For the text-containing cell, return its midpoint in [x, y] coordinate format. 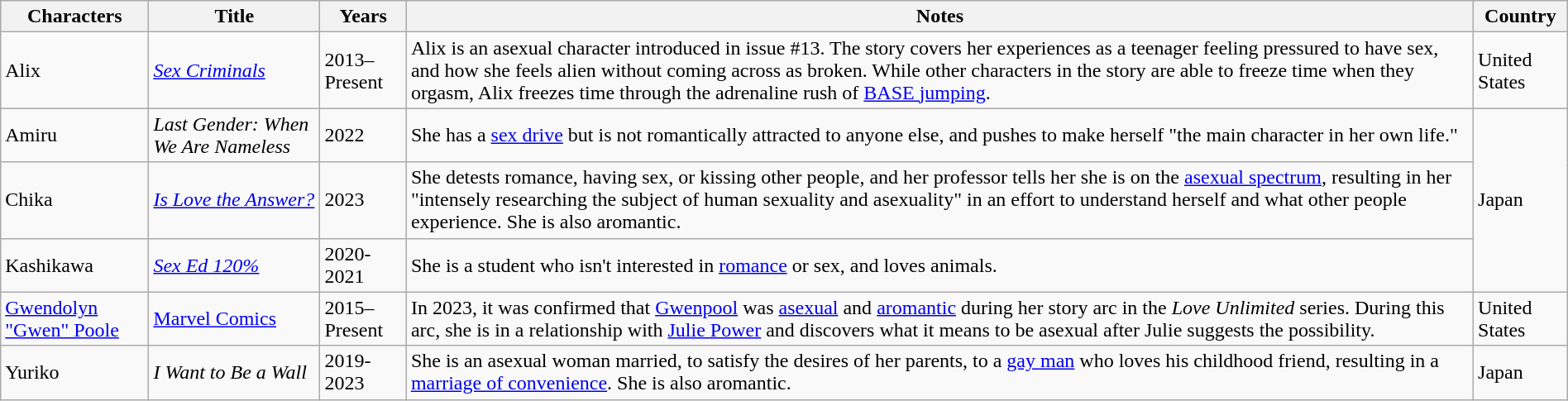
I Want to Be a Wall [235, 372]
Amiru [74, 136]
She is a student who isn't interested in romance or sex, and loves animals. [939, 265]
Kashikawa [74, 265]
2015–Present [363, 319]
Gwendolyn "Gwen" Poole [74, 319]
Years [363, 17]
Yuriko [74, 372]
Sex Ed 120% [235, 265]
Title [235, 17]
Marvel Comics [235, 319]
2020-2021 [363, 265]
Is Love the Answer? [235, 200]
2023 [363, 200]
2022 [363, 136]
2019-2023 [363, 372]
Notes [939, 17]
Chika [74, 200]
Sex Criminals [235, 70]
Country [1521, 17]
She has a sex drive but is not romantically attracted to anyone else, and pushes to make herself "the main character in her own life." [939, 136]
2013–Present [363, 70]
Last Gender: When We Are Nameless [235, 136]
Alix [74, 70]
Characters [74, 17]
